Capture the cell that displays the provided text and extract its (x, y) central coordinate. 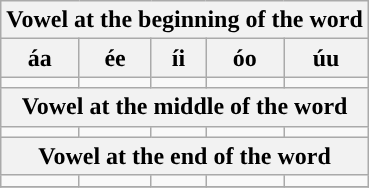
Vowel at the end of the word (185, 156)
Vowel at the middle of the word (185, 107)
áa (40, 58)
óo (245, 58)
ée (115, 58)
Vowel at the beginning of the word (185, 20)
úu (326, 58)
íi (178, 58)
